Provide the [X, Y] coordinate of the cell's center where the given text is located.  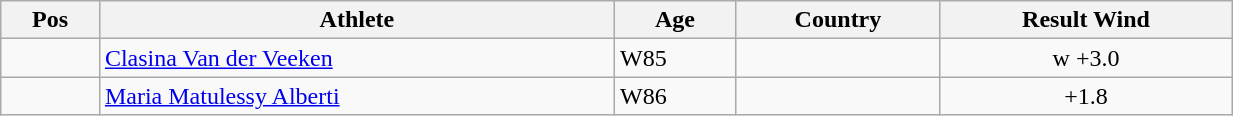
Result Wind [1086, 20]
w +3.0 [1086, 58]
+1.8 [1086, 96]
Athlete [356, 20]
Age [674, 20]
Country [838, 20]
Clasina Van der Veeken [356, 58]
W85 [674, 58]
W86 [674, 96]
Maria Matulessy Alberti [356, 96]
Pos [50, 20]
